Extract the (X, Y) coordinate from the center of the cell holding the provided text.  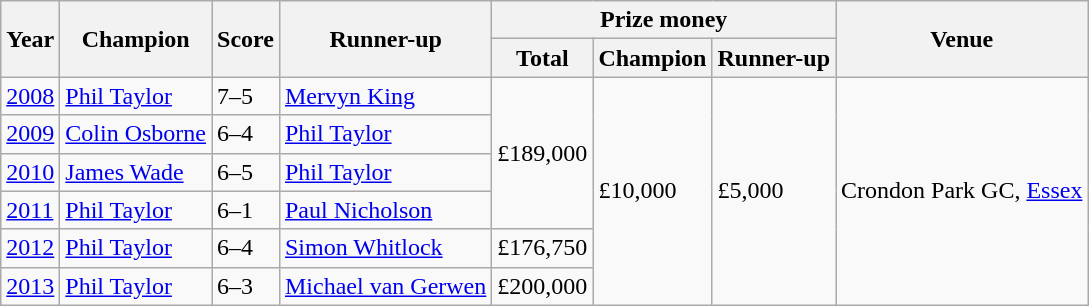
Paul Nicholson (385, 210)
£5,000 (774, 191)
Score (246, 39)
£200,000 (542, 286)
Venue (962, 39)
2010 (30, 172)
6–3 (246, 286)
Year (30, 39)
2012 (30, 248)
Total (542, 58)
Mervyn King (385, 96)
2011 (30, 210)
Crondon Park GC, Essex (962, 191)
£176,750 (542, 248)
Prize money (664, 20)
7–5 (246, 96)
2008 (30, 96)
£10,000 (652, 191)
2009 (30, 134)
James Wade (136, 172)
6–1 (246, 210)
6–5 (246, 172)
Michael van Gerwen (385, 286)
£189,000 (542, 153)
Simon Whitlock (385, 248)
Colin Osborne (136, 134)
2013 (30, 286)
